Capture the cell that displays the provided text and extract its (X, Y) central coordinate. 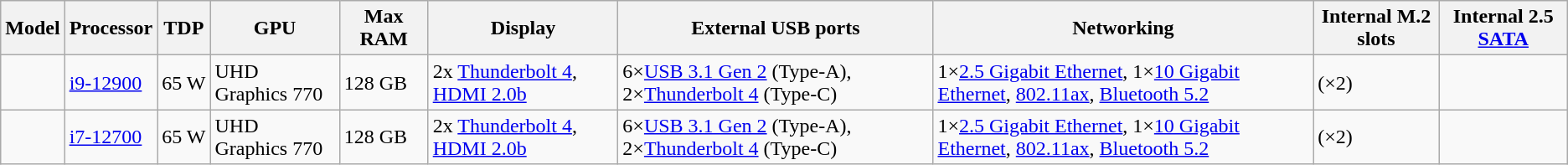
GPU (275, 28)
Display (523, 28)
Networking (1123, 28)
Max RAM (384, 28)
Model (33, 28)
External USB ports (776, 28)
i7-12700 (111, 137)
TDP (184, 28)
Processor (111, 28)
Internal 2.5 SATA (1503, 28)
i9-12900 (111, 82)
Internal M.2 slots (1376, 28)
